Identify which cell holds the provided text, then report its (x, y) central coordinate. 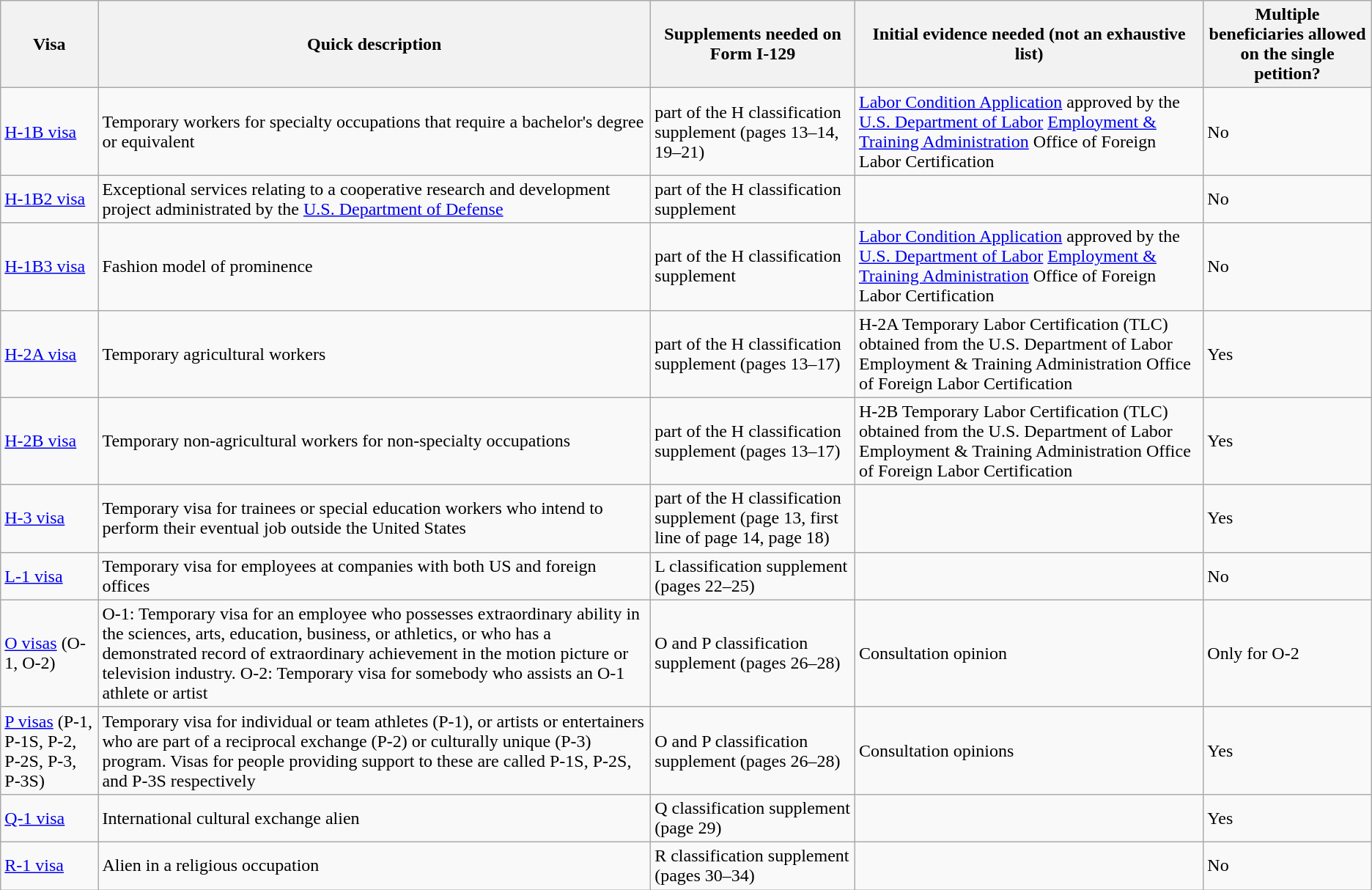
H-3 visa (50, 518)
Q classification supplement (page 29) (753, 818)
Temporary non-agricultural workers for non-specialty occupations (375, 441)
P visas (P-1, P-1S, P-2, P-2S, P-3, P-3S) (50, 751)
Initial evidence needed (not an exhaustive list) (1029, 44)
Only for O-2 (1287, 653)
Visa (50, 44)
R-1 visa (50, 865)
part of the H classification supplement (pages 13–14, 19–21) (753, 132)
Temporary agricultural workers (375, 353)
Fashion model of prominence (375, 267)
H-2A visa (50, 353)
Supplements needed on Form I-129 (753, 44)
Temporary visa for trainees or special education workers who intend to perform their eventual job outside the United States (375, 518)
Consultation opinions (1029, 751)
H-1B3 visa (50, 267)
R classification supplement (pages 30–34) (753, 865)
Temporary visa for employees at companies with both US and foreign offices (375, 576)
O visas (O-1, O-2) (50, 653)
H-1B2 visa (50, 199)
Consultation opinion (1029, 653)
Quick description (375, 44)
H-1B visa (50, 132)
H-2B visa (50, 441)
Multiple beneficiaries allowed on the single petition? (1287, 44)
part of the H classification supplement (page 13, first line of page 14, page 18) (753, 518)
Alien in a religious occupation (375, 865)
L-1 visa (50, 576)
Q-1 visa (50, 818)
Temporary workers for specialty occupations that require a bachelor's degree or equivalent (375, 132)
Exceptional services relating to a cooperative research and development project administrated by the U.S. Department of Defense (375, 199)
L classification supplement (pages 22–25) (753, 576)
International cultural exchange alien (375, 818)
